Extract the (X, Y) coordinate from the center of the cell holding the provided text.  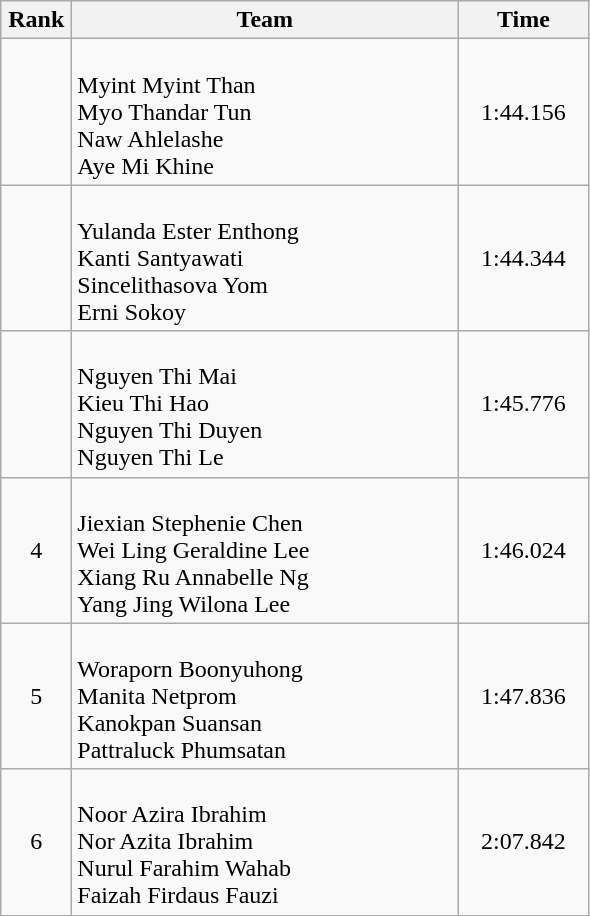
Yulanda Ester EnthongKanti SantyawatiSincelithasova YomErni Sokoy (265, 258)
Team (265, 20)
1:47.836 (524, 696)
Time (524, 20)
6 (36, 842)
Jiexian Stephenie ChenWei Ling Geraldine LeeXiang Ru Annabelle NgYang Jing Wilona Lee (265, 550)
1:46.024 (524, 550)
Woraporn BoonyuhongManita NetpromKanokpan SuansanPattraluck Phumsatan (265, 696)
Myint Myint ThanMyo Thandar TunNaw AhlelasheAye Mi Khine (265, 112)
4 (36, 550)
Noor Azira IbrahimNor Azita IbrahimNurul Farahim WahabFaizah Firdaus Fauzi (265, 842)
Rank (36, 20)
2:07.842 (524, 842)
Nguyen Thi MaiKieu Thi HaoNguyen Thi DuyenNguyen Thi Le (265, 404)
1:44.344 (524, 258)
5 (36, 696)
1:44.156 (524, 112)
1:45.776 (524, 404)
